Output the [X, Y] coordinate of the center of the cell containing the given text.  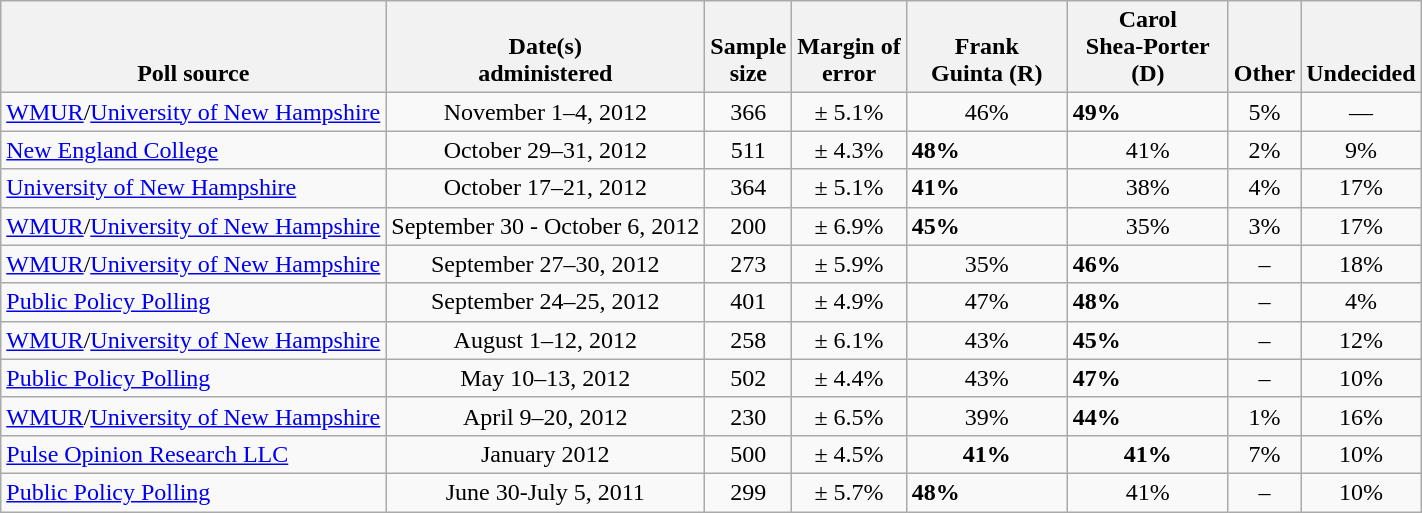
New England College [194, 150]
44% [1148, 416]
18% [1361, 264]
± 5.7% [849, 492]
Samplesize [748, 47]
± 6.1% [849, 340]
2% [1264, 150]
± 6.5% [849, 416]
± 4.3% [849, 150]
August 1–12, 2012 [546, 340]
401 [748, 302]
39% [986, 416]
± 6.9% [849, 226]
January 2012 [546, 454]
1% [1264, 416]
7% [1264, 454]
October 17–21, 2012 [546, 188]
± 4.4% [849, 378]
September 30 - October 6, 2012 [546, 226]
Pulse Opinion Research LLC [194, 454]
Undecided [1361, 47]
502 [748, 378]
October 29–31, 2012 [546, 150]
April 9–20, 2012 [546, 416]
FrankGuinta (R) [986, 47]
12% [1361, 340]
49% [1148, 112]
16% [1361, 416]
364 [748, 188]
June 30-July 5, 2011 [546, 492]
± 5.9% [849, 264]
5% [1264, 112]
299 [748, 492]
University of New Hampshire [194, 188]
273 [748, 264]
Margin oferror [849, 47]
May 10–13, 2012 [546, 378]
September 24–25, 2012 [546, 302]
± 4.5% [849, 454]
Poll source [194, 47]
230 [748, 416]
38% [1148, 188]
511 [748, 150]
Date(s)administered [546, 47]
258 [748, 340]
9% [1361, 150]
366 [748, 112]
CarolShea-Porter (D) [1148, 47]
September 27–30, 2012 [546, 264]
3% [1264, 226]
500 [748, 454]
— [1361, 112]
Other [1264, 47]
200 [748, 226]
± 4.9% [849, 302]
November 1–4, 2012 [546, 112]
